Detect which cell encompasses the target text, then output its (X, Y) center coordinate. 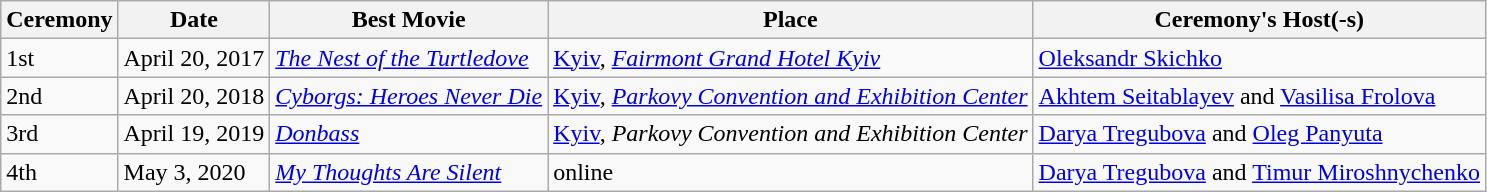
2nd (60, 96)
April 20, 2018 (194, 96)
May 3, 2020 (194, 172)
online (790, 172)
April 19, 2019 (194, 134)
Cyborgs: Heroes Never Die (409, 96)
Ceremony's Host(-s) (1259, 20)
The Nest of the Turtledove (409, 58)
Oleksandr Skichko (1259, 58)
3rd (60, 134)
Kyiv, Fairmont Grand Hotel Kyiv (790, 58)
April 20, 2017 (194, 58)
Darya Tregubova and Timur Miroshnychenko (1259, 172)
My Thoughts Are Silent (409, 172)
Akhtem Seitablayev and Vasilisa Frolova (1259, 96)
Date (194, 20)
Best Movie (409, 20)
Donbass (409, 134)
Darya Tregubova and Oleg Panyuta (1259, 134)
Ceremony (60, 20)
Place (790, 20)
4th (60, 172)
1st (60, 58)
